Return the (x, y) coordinate for the center point of the cell that contains the specified text.  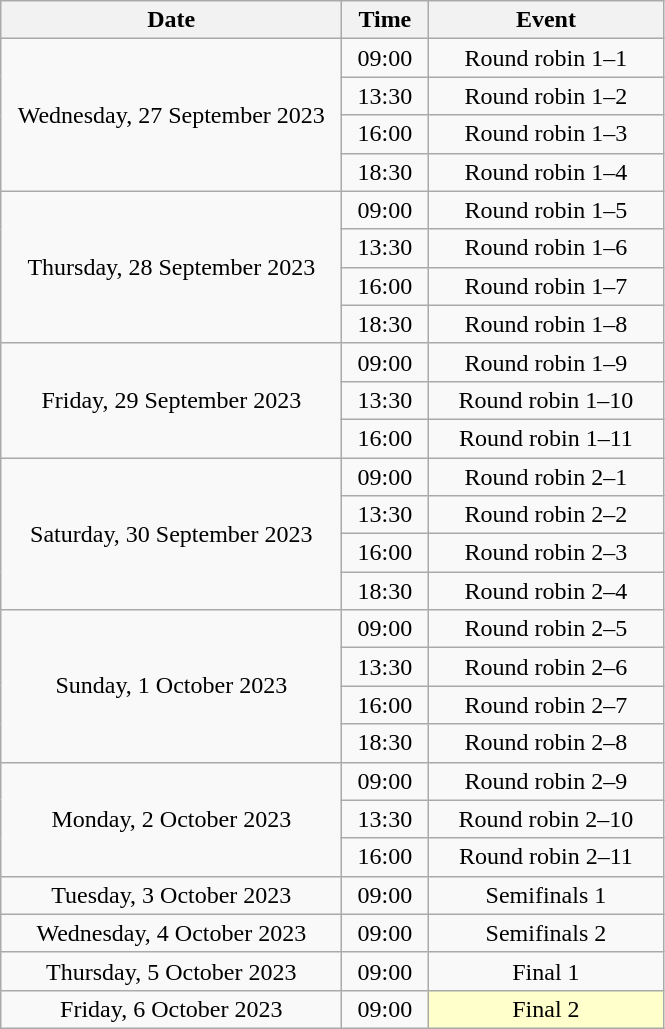
Date (172, 20)
Monday, 2 October 2023 (172, 819)
Round robin 1–3 (546, 134)
Round robin 2–1 (546, 477)
Wednesday, 27 September 2023 (172, 115)
Round robin 2–7 (546, 705)
Semifinals 2 (546, 933)
Round robin 2–9 (546, 781)
Round robin 2–5 (546, 629)
Round robin 2–8 (546, 743)
Thursday, 28 September 2023 (172, 267)
Round robin 1–1 (546, 58)
Final 2 (546, 1009)
Round robin 1–7 (546, 286)
Round robin 1–11 (546, 438)
Friday, 29 September 2023 (172, 400)
Round robin 2–10 (546, 819)
Round robin 2–6 (546, 667)
Saturday, 30 September 2023 (172, 534)
Time (385, 20)
Round robin 1–6 (546, 248)
Round robin 1–5 (546, 210)
Round robin 2–3 (546, 553)
Sunday, 1 October 2023 (172, 686)
Thursday, 5 October 2023 (172, 971)
Round robin 1–10 (546, 400)
Round robin 2–2 (546, 515)
Round robin 1–8 (546, 324)
Round robin 2–11 (546, 857)
Tuesday, 3 October 2023 (172, 895)
Event (546, 20)
Final 1 (546, 971)
Friday, 6 October 2023 (172, 1009)
Round robin 2–4 (546, 591)
Round robin 1–2 (546, 96)
Round robin 1–4 (546, 172)
Wednesday, 4 October 2023 (172, 933)
Semifinals 1 (546, 895)
Round robin 1–9 (546, 362)
